Return the (X, Y) coordinate for the center point of the cell that contains the specified text.  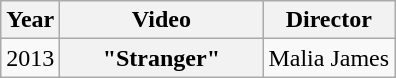
Malia James (329, 58)
Video (162, 20)
Year (30, 20)
"Stranger" (162, 58)
2013 (30, 58)
Director (329, 20)
